Return [x, y] of the center of cell containing provided text 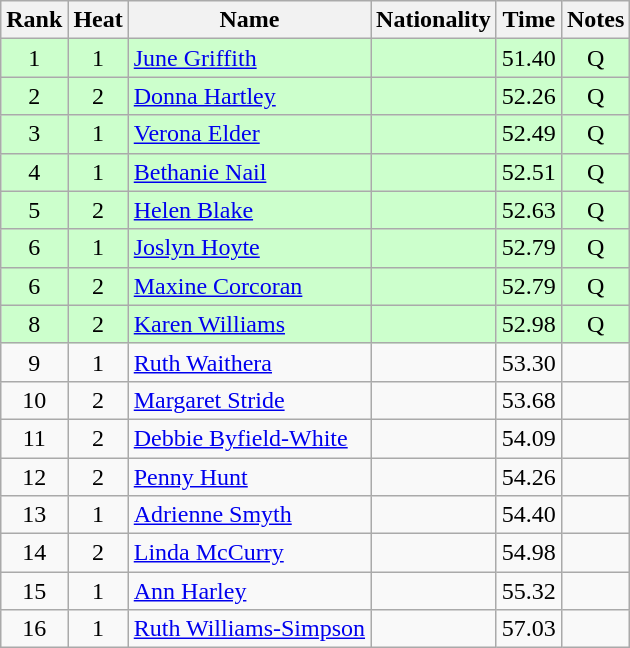
55.32 [528, 591]
4 [34, 172]
June Griffith [249, 58]
Linda McCurry [249, 553]
54.40 [528, 515]
Helen Blake [249, 210]
51.40 [528, 58]
14 [34, 553]
52.63 [528, 210]
8 [34, 324]
52.26 [528, 96]
Notes [595, 20]
Ruth Williams-Simpson [249, 629]
Donna Hartley [249, 96]
52.51 [528, 172]
13 [34, 515]
Heat [98, 20]
54.98 [528, 553]
3 [34, 134]
Verona Elder [249, 134]
Adrienne Smyth [249, 515]
15 [34, 591]
54.09 [528, 438]
16 [34, 629]
Debbie Byfield-White [249, 438]
Karen Williams [249, 324]
Bethanie Nail [249, 172]
11 [34, 438]
Maxine Corcoran [249, 286]
53.68 [528, 400]
57.03 [528, 629]
Penny Hunt [249, 477]
12 [34, 477]
Name [249, 20]
10 [34, 400]
54.26 [528, 477]
Time [528, 20]
53.30 [528, 362]
Margaret Stride [249, 400]
Joslyn Hoyte [249, 248]
52.49 [528, 134]
5 [34, 210]
Nationality [434, 20]
Ann Harley [249, 591]
9 [34, 362]
Rank [34, 20]
52.98 [528, 324]
Ruth Waithera [249, 362]
